Find where the given text appears and provide that cell's center as (x, y) coordinate. 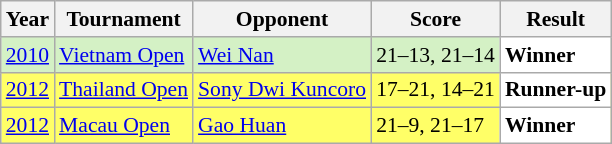
21–13, 21–14 (436, 55)
17–21, 14–21 (436, 90)
Wei Nan (282, 55)
Score (436, 19)
Gao Huan (282, 126)
Year (28, 19)
2010 (28, 55)
Result (556, 19)
Tournament (124, 19)
Macau Open (124, 126)
Vietnam Open (124, 55)
Thailand Open (124, 90)
21–9, 21–17 (436, 126)
Runner-up (556, 90)
Opponent (282, 19)
Sony Dwi Kuncoro (282, 90)
